Locate the cell with the specified text and output its [X, Y] center coordinate. 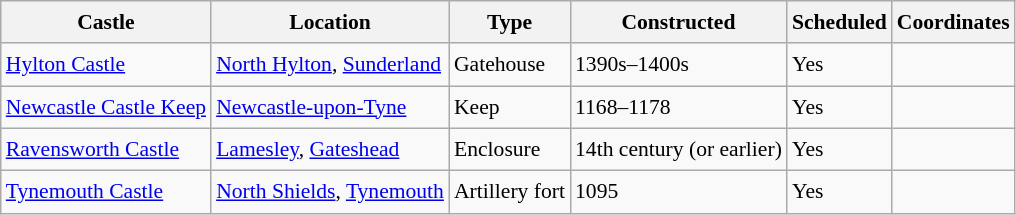
Castle [106, 22]
Newcastle Castle Keep [106, 108]
North Shields, Tynemouth [330, 192]
North Hylton, Sunderland [330, 66]
Newcastle-upon-Tyne [330, 108]
Type [510, 22]
Tynemouth Castle [106, 192]
Constructed [678, 22]
1095 [678, 192]
1390s–1400s [678, 66]
Enclosure [510, 150]
Scheduled [840, 22]
Artillery fort [510, 192]
14th century (or earlier) [678, 150]
Ravensworth Castle [106, 150]
Hylton Castle [106, 66]
1168–1178 [678, 108]
Gatehouse [510, 66]
Keep [510, 108]
Location [330, 22]
Coordinates [954, 22]
Lamesley, Gateshead [330, 150]
